Detect which cell encompasses the target text, then output its [x, y] center coordinate. 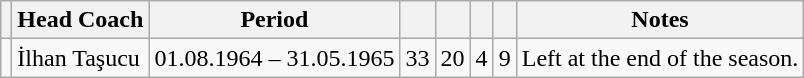
Notes [660, 20]
33 [418, 58]
Head Coach [80, 20]
4 [482, 58]
Left at the end of the season. [660, 58]
İlhan Taşucu [80, 58]
20 [452, 58]
Period [274, 20]
9 [504, 58]
01.08.1964 – 31.05.1965 [274, 58]
